Return the (x, y) coordinate for the center point of the cell that contains the specified text.  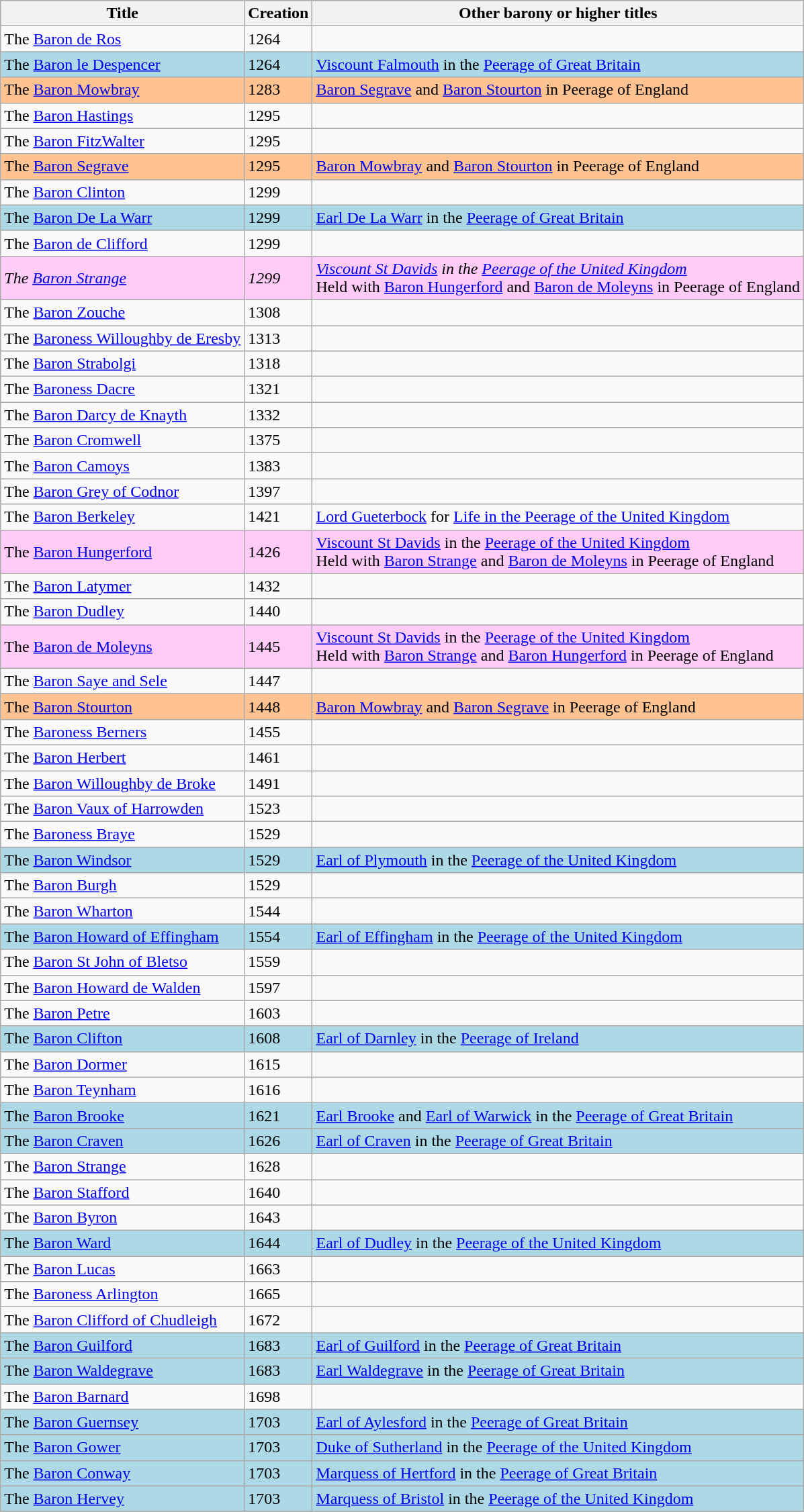
1603 (278, 1013)
The Baroness Braye (122, 835)
The Baron St John of Bletso (122, 962)
Earl of Darnley in the Peerage of Ireland (558, 1039)
The Baron de Moleyns (122, 646)
The Baron Dudley (122, 612)
Lord Gueterbock for Life in the Peerage of the United Kingdom (558, 517)
Earl De La Warr in the Peerage of Great Britain (558, 218)
The Baron Barnard (122, 1397)
1421 (278, 517)
1663 (278, 1269)
The Baron Willoughby de Broke (122, 784)
Creation (278, 13)
Earl of Dudley in the Peerage of the United Kingdom (558, 1243)
The Baron Hastings (122, 115)
Viscount St Davids in the Peerage of the United KingdomHeld with Baron Strange and Baron de Moleyns in Peerage of England (558, 552)
1332 (278, 415)
1313 (278, 338)
1628 (278, 1166)
The Baron Guilford (122, 1345)
The Baron Petre (122, 1013)
Baron Mowbray and Baron Segrave in Peerage of England (558, 706)
The Baron Lucas (122, 1269)
The Baron Mowbray (122, 90)
The Baron Vaux of Harrowden (122, 809)
1283 (278, 90)
1445 (278, 646)
The Baron Clifton (122, 1039)
The Baron Conway (122, 1473)
The Baron Clifford of Chudleigh (122, 1320)
The Baron de Ros (122, 39)
1643 (278, 1218)
1608 (278, 1039)
The Baron le Despencer (122, 64)
Marquess of Hertford in the Peerage of Great Britain (558, 1473)
The Baron Stourton (122, 706)
The Baroness Berners (122, 732)
Earl Waldegrave in the Peerage of Great Britain (558, 1371)
Earl of Aylesford in the Peerage of Great Britain (558, 1422)
The Baron FitzWalter (122, 141)
The Baron Clinton (122, 192)
The Baron Herbert (122, 757)
1616 (278, 1090)
Marquess of Bristol in the Peerage of the United Kingdom (558, 1499)
Viscount St Davids in the Peerage of the United KingdomHeld with Baron Hungerford and Baron de Moleyns in Peerage of England (558, 278)
1397 (278, 491)
The Baron Byron (122, 1218)
1318 (278, 364)
Earl of Plymouth in the Peerage of the United Kingdom (558, 860)
The Baron Howard de Walden (122, 988)
The Baron Ward (122, 1243)
The Baron Saye and Sele (122, 681)
The Baron Windsor (122, 860)
1440 (278, 612)
The Baron Hungerford (122, 552)
1698 (278, 1397)
The Baron Wharton (122, 911)
The Baroness Willoughby de Eresby (122, 338)
The Baron Burgh (122, 886)
1491 (278, 784)
Title (122, 13)
The Baron Guernsey (122, 1422)
1375 (278, 440)
1665 (278, 1294)
The Baron Craven (122, 1141)
The Baron Strabolgi (122, 364)
1626 (278, 1141)
The Baroness Dacre (122, 389)
The Baron Grey of Codnor (122, 491)
The Baron Cromwell (122, 440)
1621 (278, 1115)
Earl Brooke and Earl of Warwick in the Peerage of Great Britain (558, 1115)
1554 (278, 937)
1597 (278, 988)
The Baron Howard of Effingham (122, 937)
1640 (278, 1192)
The Baron Segrave (122, 167)
1321 (278, 389)
The Baron Teynham (122, 1090)
The Baroness Arlington (122, 1294)
The Baron Brooke (122, 1115)
1383 (278, 466)
Baron Mowbray and Baron Stourton in Peerage of England (558, 167)
Duke of Sutherland in the Peerage of the United Kingdom (558, 1448)
1644 (278, 1243)
The Baron Gower (122, 1448)
The Baron Berkeley (122, 517)
The Baron Stafford (122, 1192)
1308 (278, 312)
1615 (278, 1064)
The Baron De La Warr (122, 218)
1461 (278, 757)
1523 (278, 809)
1447 (278, 681)
The Baron Latymer (122, 586)
Viscount St Davids in the Peerage of the United KingdomHeld with Baron Strange and Baron Hungerford in Peerage of England (558, 646)
Baron Segrave and Baron Stourton in Peerage of England (558, 90)
1432 (278, 586)
Earl of Guilford in the Peerage of Great Britain (558, 1345)
The Baron de Clifford (122, 243)
Other barony or higher titles (558, 13)
Earl of Craven in the Peerage of Great Britain (558, 1141)
The Baron Hervey (122, 1499)
1544 (278, 911)
1426 (278, 552)
The Baron Zouche (122, 312)
1559 (278, 962)
1672 (278, 1320)
The Baron Dormer (122, 1064)
1448 (278, 706)
Earl of Effingham in the Peerage of the United Kingdom (558, 937)
The Baron Waldegrave (122, 1371)
Viscount Falmouth in the Peerage of Great Britain (558, 64)
The Baron Darcy de Knayth (122, 415)
The Baron Camoys (122, 466)
1455 (278, 732)
